From the cell containing the given text, extract its center point as [x, y] coordinate. 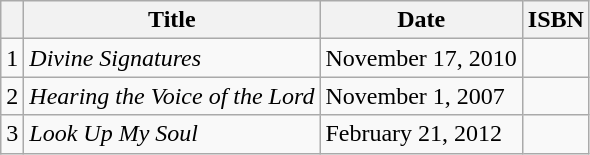
February 21, 2012 [421, 134]
November 1, 2007 [421, 96]
Hearing the Voice of the Lord [172, 96]
ISBN [556, 20]
Title [172, 20]
2 [12, 96]
Look Up My Soul [172, 134]
Divine Signatures [172, 58]
3 [12, 134]
Date [421, 20]
1 [12, 58]
November 17, 2010 [421, 58]
